Extract the [X, Y] coordinate from the center of the cell holding the provided text.  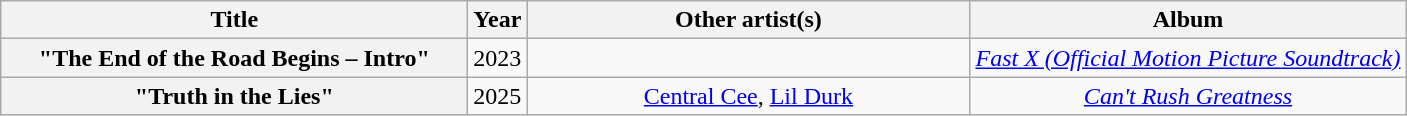
Title [234, 20]
2023 [498, 58]
Can't Rush Greatness [1188, 96]
Fast X (Official Motion Picture Soundtrack) [1188, 58]
Album [1188, 20]
Year [498, 20]
"Truth in the Lies" [234, 96]
Other artist(s) [748, 20]
"The End of the Road Begins – Intro" [234, 58]
Central Cee, Lil Durk [748, 96]
2025 [498, 96]
